Extract the [x, y] coordinate from the center of the cell holding the provided text.  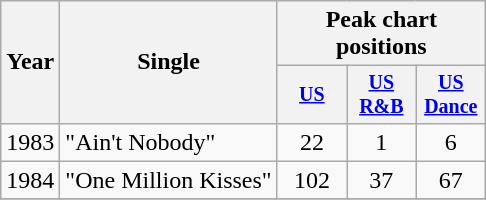
102 [312, 180]
Single [168, 62]
1984 [30, 180]
1 [382, 142]
USR&B [382, 94]
US [312, 94]
"Ain't Nobody" [168, 142]
37 [382, 180]
67 [450, 180]
USDance [450, 94]
Year [30, 62]
"One Million Kisses" [168, 180]
Peak chart positions [381, 34]
22 [312, 142]
6 [450, 142]
1983 [30, 142]
